Scan for the cell matching the given text and deliver its [x, y] coordinate at center. 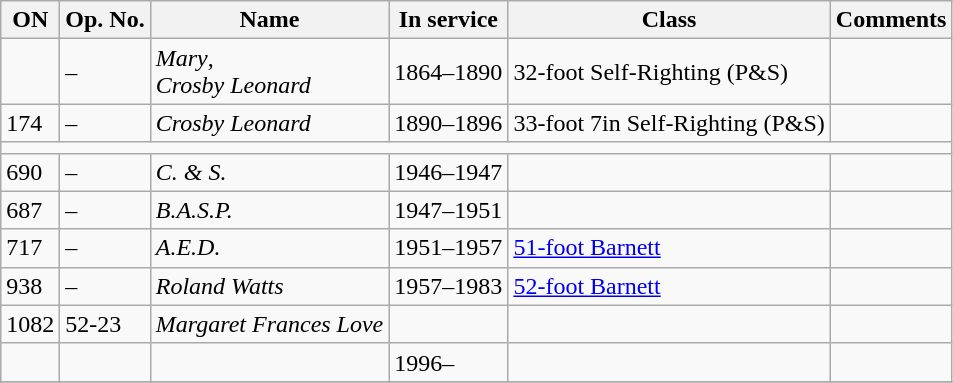
52-foot Barnett [669, 286]
174 [30, 123]
1996– [448, 362]
717 [30, 248]
Op. No. [105, 20]
1890–1896 [448, 123]
A.E.D. [270, 248]
33-foot 7in Self-Righting (P&S) [669, 123]
51-foot Barnett [669, 248]
Comments [891, 20]
ON [30, 20]
Class [669, 20]
1957–1983 [448, 286]
In service [448, 20]
B.A.S.P. [270, 210]
Name [270, 20]
1082 [30, 324]
52-23 [105, 324]
687 [30, 210]
C. & S. [270, 172]
1864–1890 [448, 72]
Crosby Leonard [270, 123]
1951–1957 [448, 248]
32-foot Self-Righting (P&S) [669, 72]
1947–1951 [448, 210]
1946–1947 [448, 172]
690 [30, 172]
938 [30, 286]
Mary,Crosby Leonard [270, 72]
Margaret Frances Love [270, 324]
Roland Watts [270, 286]
